Identify which cell holds the provided text, then report its [x, y] central coordinate. 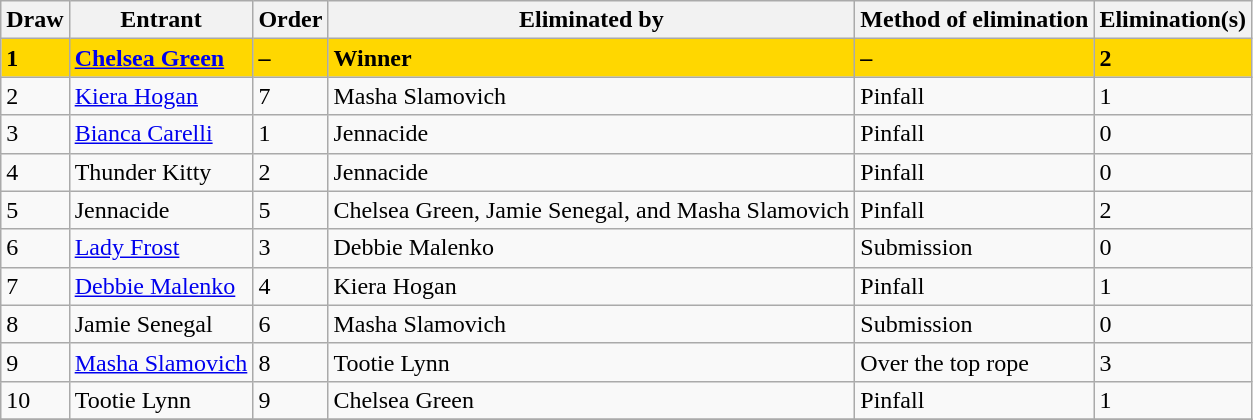
Eliminated by [592, 20]
Entrant [161, 20]
Chelsea Green, Jamie Senegal, and Masha Slamovich [592, 210]
Elimination(s) [1173, 20]
Jamie Senegal [161, 324]
Method of elimination [974, 20]
Order [290, 20]
Thunder Kitty [161, 172]
10 [35, 400]
Lady Frost [161, 248]
Winner [592, 58]
Bianca Carelli [161, 134]
Draw [35, 20]
Over the top rope [974, 362]
